Return [X, Y] of the center of cell containing provided text 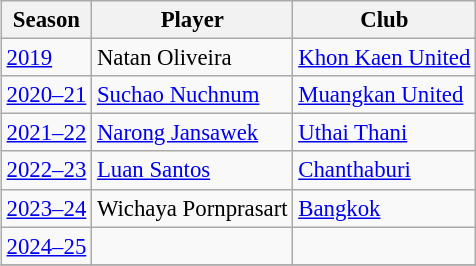
Wichaya Pornprasart [192, 208]
Khon Kaen United [384, 58]
Suchao Nuchnum [192, 95]
Muangkan United [384, 95]
2020–21 [46, 95]
Season [46, 20]
Bangkok [384, 208]
Narong Jansawek [192, 133]
2021–22 [46, 133]
2019 [46, 58]
2022–23 [46, 170]
Luan Santos [192, 170]
2023–24 [46, 208]
Uthai Thani [384, 133]
Natan Oliveira [192, 58]
2024–25 [46, 246]
Chanthaburi [384, 170]
Player [192, 20]
Club [384, 20]
